Determine the [x, y] coordinate at the center of the cell enclosing the given text.  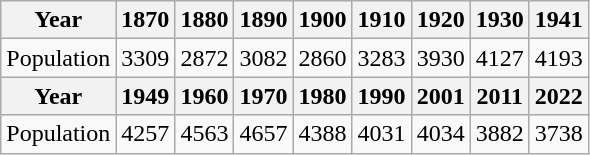
3082 [264, 58]
4193 [558, 58]
4388 [322, 134]
4031 [382, 134]
1880 [204, 20]
1941 [558, 20]
4563 [204, 134]
1949 [146, 96]
2022 [558, 96]
2011 [500, 96]
1970 [264, 96]
1990 [382, 96]
3309 [146, 58]
2860 [322, 58]
3738 [558, 134]
3283 [382, 58]
1910 [382, 20]
3882 [500, 134]
4657 [264, 134]
2872 [204, 58]
1900 [322, 20]
1890 [264, 20]
4034 [440, 134]
2001 [440, 96]
1930 [500, 20]
1920 [440, 20]
4257 [146, 134]
3930 [440, 58]
4127 [500, 58]
1980 [322, 96]
1960 [204, 96]
1870 [146, 20]
